From the cell containing the given text, extract its center point as [X, Y] coordinate. 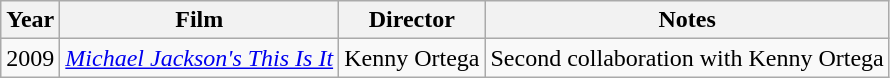
Kenny Ortega [412, 58]
Michael Jackson's This Is It [200, 58]
Second collaboration with Kenny Ortega [687, 58]
Year [30, 20]
Director [412, 20]
2009 [30, 58]
Film [200, 20]
Notes [687, 20]
